For the text-containing cell, return its midpoint in [x, y] coordinate format. 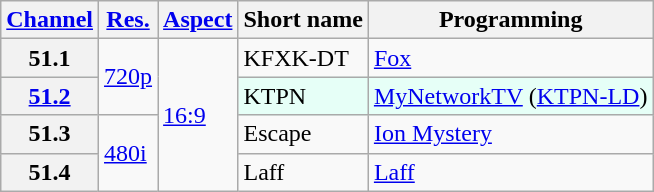
MyNetworkTV (KTPN-LD) [510, 96]
Aspect [198, 20]
Res. [128, 20]
16:9 [198, 115]
51.3 [50, 134]
Short name [303, 20]
Ion Mystery [510, 134]
51.4 [50, 172]
Escape [303, 134]
Channel [50, 20]
720p [128, 77]
Programming [510, 20]
KTPN [303, 96]
Fox [510, 58]
51.1 [50, 58]
480i [128, 153]
51.2 [50, 96]
KFXK-DT [303, 58]
